Extract the (x, y) coordinate from the center of the cell holding the provided text.  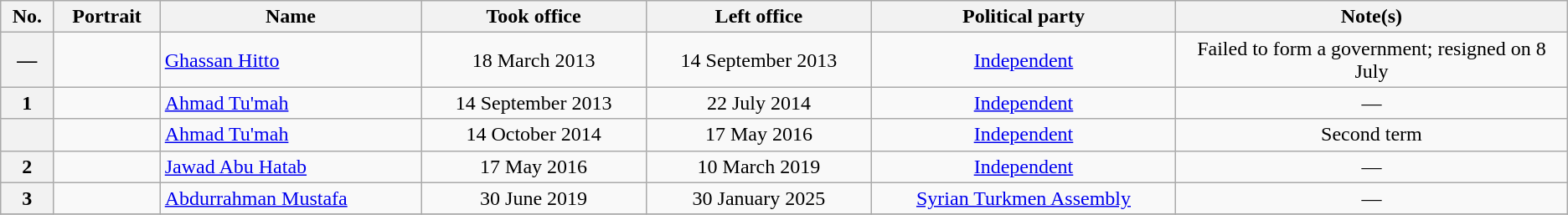
10 March 2019 (759, 166)
Jawad Abu Hatab (290, 166)
Abdurrahman Mustafa (290, 198)
1 (27, 103)
Name (290, 17)
Portrait (107, 17)
Took office (534, 17)
2 (27, 166)
30 June 2019 (534, 198)
30 January 2025 (759, 198)
Left office (759, 17)
Ghassan Hitto (290, 60)
18 March 2013 (534, 60)
Political party (1024, 17)
22 July 2014 (759, 103)
Note(s) (1372, 17)
No. (27, 17)
3 (27, 198)
Failed to form a government; resigned on 8 July (1372, 60)
Syrian Turkmen Assembly (1024, 198)
14 October 2014 (534, 135)
Second term (1372, 135)
